Determine the [X, Y] coordinate at the center of the cell enclosing the given text.  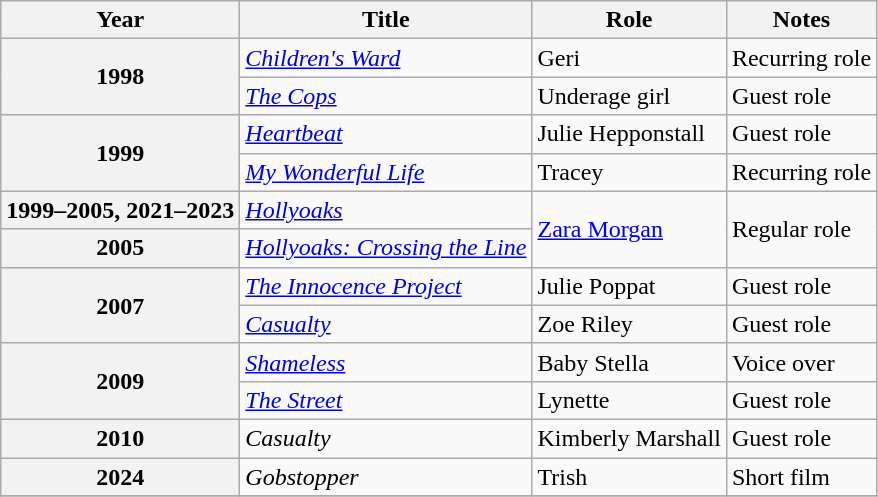
Regular role [801, 229]
Children's Ward [386, 58]
Lynette [629, 400]
Hollyoaks: Crossing the Line [386, 248]
Julie Poppat [629, 286]
1998 [120, 77]
Trish [629, 477]
Zara Morgan [629, 229]
Short film [801, 477]
1999 [120, 153]
Julie Hepponstall [629, 134]
Tracey [629, 172]
Role [629, 20]
The Innocence Project [386, 286]
Kimberly Marshall [629, 438]
Notes [801, 20]
Shameless [386, 362]
2010 [120, 438]
Underage girl [629, 96]
Year [120, 20]
Baby Stella [629, 362]
Voice over [801, 362]
2024 [120, 477]
2009 [120, 381]
Geri [629, 58]
The Street [386, 400]
1999–2005, 2021–2023 [120, 210]
Gobstopper [386, 477]
Heartbeat [386, 134]
2007 [120, 305]
My Wonderful Life [386, 172]
The Cops [386, 96]
Hollyoaks [386, 210]
Zoe Riley [629, 324]
Title [386, 20]
2005 [120, 248]
